Return the [x, y] coordinate for the center point of the cell that contains the specified text.  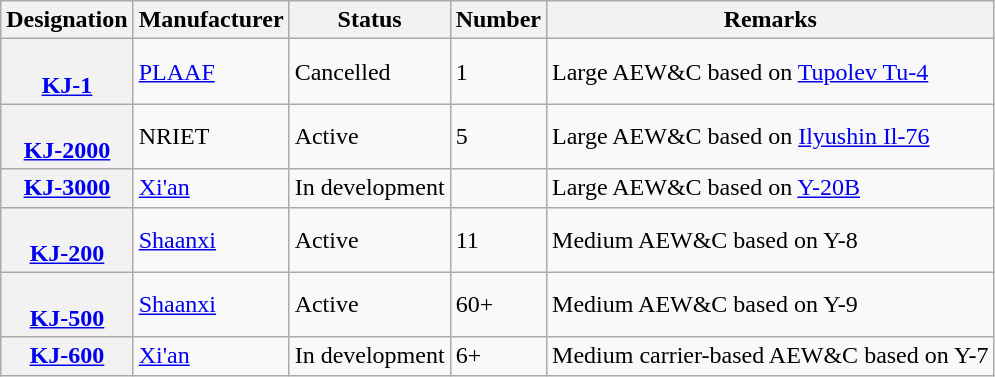
Designation [67, 20]
Remarks [771, 20]
Medium AEW&C based on Y-8 [771, 240]
Medium carrier-based AEW&C based on Y-7 [771, 356]
Manufacturer [211, 20]
KJ-200 [67, 240]
Large AEW&C based on Tupolev Tu-4 [771, 72]
60+ [498, 304]
Cancelled [370, 72]
Number [498, 20]
5 [498, 136]
KJ-500 [67, 304]
Large AEW&C based on Y-20B [771, 188]
NRIET [211, 136]
Status [370, 20]
KJ-3000 [67, 188]
KJ-2000 [67, 136]
Large AEW&C based on Ilyushin Il-76 [771, 136]
1 [498, 72]
Medium AEW&C based on Y-9 [771, 304]
KJ-600 [67, 356]
PLAAF [211, 72]
KJ-1 [67, 72]
6+ [498, 356]
11 [498, 240]
